Identify which cell holds the provided text, then report its [x, y] central coordinate. 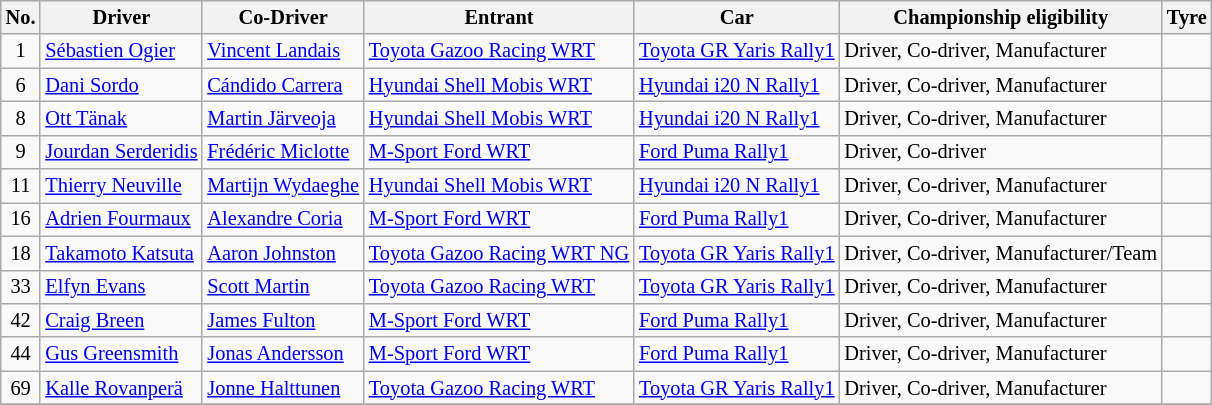
8 [21, 118]
Aaron Johnston [283, 253]
9 [21, 152]
33 [21, 287]
Elfyn Evans [121, 287]
Tyre [1187, 17]
Martijn Wydaeghe [283, 186]
11 [21, 186]
Frédéric Miclotte [283, 152]
Craig Breen [121, 320]
Cándido Carrera [283, 85]
Car [736, 17]
Co-Driver [283, 17]
Alexandre Coria [283, 219]
Scott Martin [283, 287]
Driver, Co-driver, Manufacturer/Team [1000, 253]
Vincent Landais [283, 51]
Kalle Rovanperä [121, 388]
Jonne Halttunen [283, 388]
Driver, Co-driver [1000, 152]
Thierry Neuville [121, 186]
Dani Sordo [121, 85]
1 [21, 51]
69 [21, 388]
Entrant [499, 17]
42 [21, 320]
18 [21, 253]
Gus Greensmith [121, 354]
6 [21, 85]
Driver [121, 17]
No. [21, 17]
Toyota Gazoo Racing WRT NG [499, 253]
44 [21, 354]
Martin Järveoja [283, 118]
Takamoto Katsuta [121, 253]
16 [21, 219]
Championship eligibility [1000, 17]
Ott Tänak [121, 118]
James Fulton [283, 320]
Jourdan Serderidis [121, 152]
Jonas Andersson [283, 354]
Adrien Fourmaux [121, 219]
Sébastien Ogier [121, 51]
